Search for the cell housing the specified text and yield its (x, y) center coordinate. 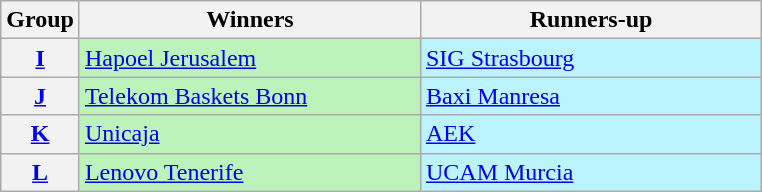
SIG Strasbourg (590, 58)
Winners (250, 20)
AEK (590, 134)
K (40, 134)
Unicaja (250, 134)
Telekom Baskets Bonn (250, 96)
Baxi Manresa (590, 96)
Runners-up (590, 20)
Lenovo Tenerife (250, 172)
UCAM Murcia (590, 172)
I (40, 58)
Hapoel Jerusalem (250, 58)
L (40, 172)
J (40, 96)
Group (40, 20)
